Scan for the cell matching the given text and deliver its [X, Y] coordinate at center. 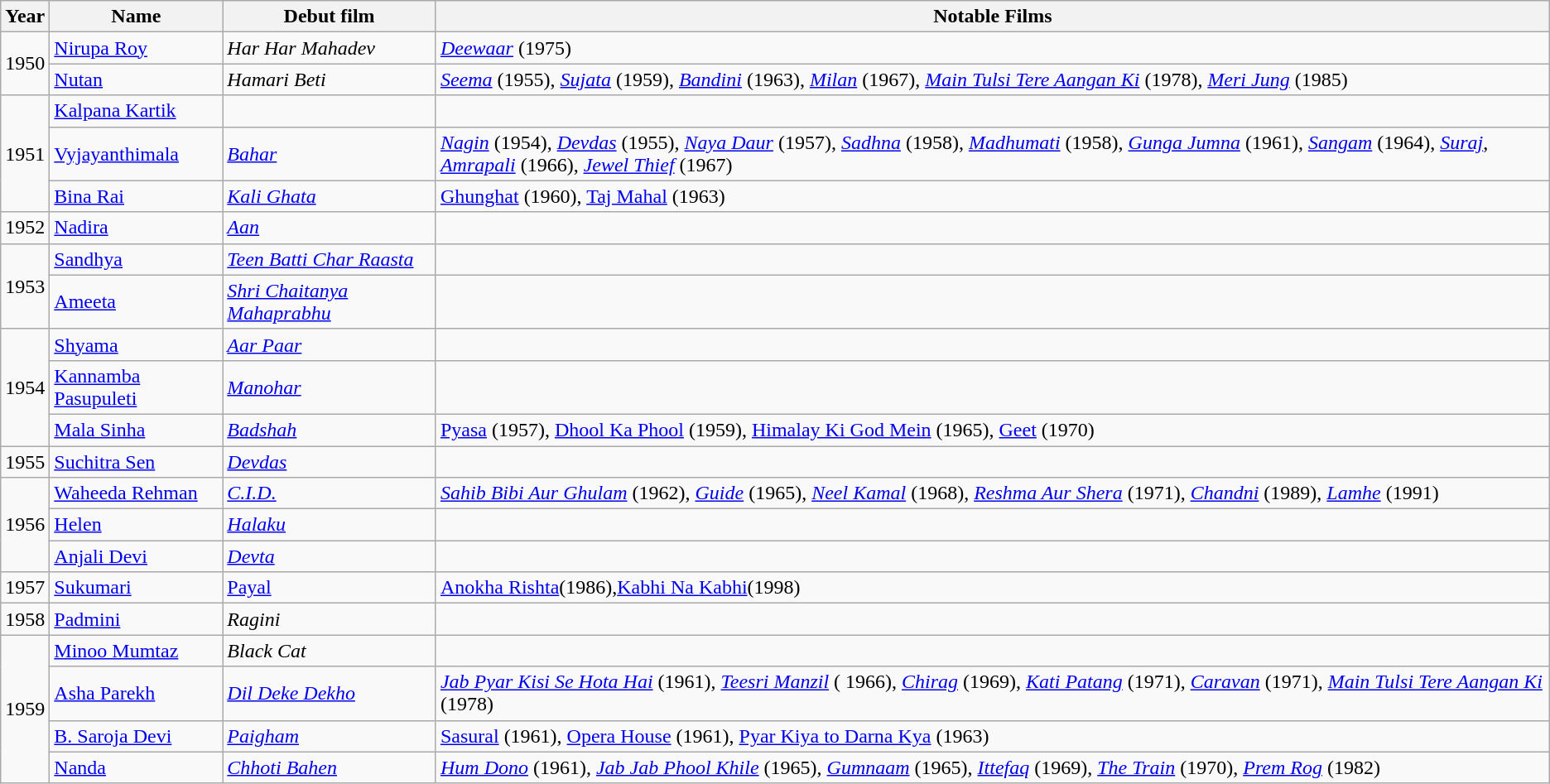
1955 [25, 461]
Hum Dono (1961), Jab Jab Phool Khile (1965), Gumnaam (1965), Ittefaq (1969), The Train (1970), Prem Rog (1982) [992, 767]
Halaku [330, 525]
Badshah [330, 430]
1958 [25, 619]
Hamari Beti [330, 79]
Shyama [136, 344]
Black Cat [330, 651]
C.I.D. [330, 493]
Ghunghat (1960), Taj Mahal (1963) [992, 196]
Manohar [330, 387]
Teen Batti Char Raasta [330, 259]
Vyjayanthimala [136, 154]
Nirupa Roy [136, 48]
Year [25, 17]
Seema (1955), Sujata (1959), Bandini (1963), Milan (1967), Main Tulsi Tere Aangan Ki (1978), Meri Jung (1985) [992, 79]
Payal [330, 588]
Deewaar (1975) [992, 48]
Name [136, 17]
Paigham [330, 736]
Aan [330, 228]
Aar Paar [330, 344]
Har Har Mahadev [330, 48]
Nanda [136, 767]
Devdas [330, 461]
1952 [25, 228]
Helen [136, 525]
B. Saroja Devi [136, 736]
Sahib Bibi Aur Ghulam (1962), Guide (1965), Neel Kamal (1968), Reshma Aur Shera (1971), Chandni (1989), Lamhe (1991) [992, 493]
Kannamba Pasupuleti [136, 387]
1950 [25, 64]
Minoo Mumtaz [136, 651]
Pyasa (1957), Dhool Ka Phool (1959), Himalay Ki God Mein (1965), Geet (1970) [992, 430]
Nadira [136, 228]
Shri Chaitanya Mahaprabhu [330, 301]
1954 [25, 387]
Anokha Rishta(1986),Kabhi Na Kabhi(1998) [992, 588]
Kalpana Kartik [136, 111]
Mala Sinha [136, 430]
1951 [25, 154]
Debut film [330, 17]
1953 [25, 286]
Devta [330, 556]
Bahar [330, 154]
Kali Ghata [330, 196]
Suchitra Sen [136, 461]
Notable Films [992, 17]
Sukumari [136, 588]
Padmini [136, 619]
Waheeda Rehman [136, 493]
Dil Deke Dekho [330, 694]
1957 [25, 588]
Ragini [330, 619]
Sandhya [136, 259]
1956 [25, 525]
Jab Pyar Kisi Se Hota Hai (1961), Teesri Manzil ( 1966), Chirag (1969), Kati Patang (1971), Caravan (1971), Main Tulsi Tere Aangan Ki (1978) [992, 694]
Nutan [136, 79]
Bina Rai [136, 196]
Anjali Devi [136, 556]
1959 [25, 709]
Sasural (1961), Opera House (1961), Pyar Kiya to Darna Kya (1963) [992, 736]
Chhoti Bahen [330, 767]
Ameeta [136, 301]
Asha Parekh [136, 694]
